Provide the (X, Y) coordinate of the cell's center where the given text is located.  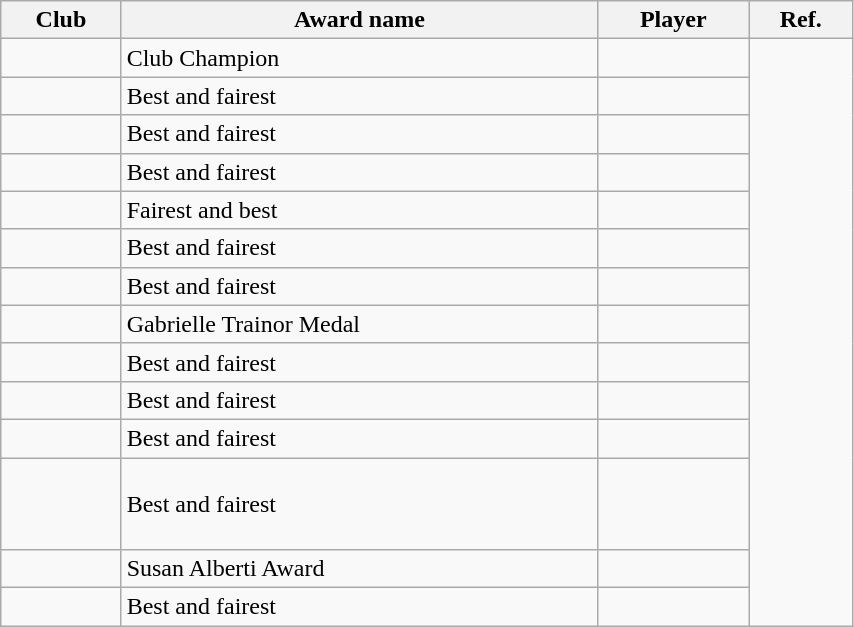
Susan Alberti Award (359, 569)
Player (674, 20)
Fairest and best (359, 210)
Ref. (800, 20)
Gabrielle Trainor Medal (359, 324)
Club Champion (359, 58)
Award name (359, 20)
Club (61, 20)
